Capture the cell that displays the provided text and extract its (x, y) central coordinate. 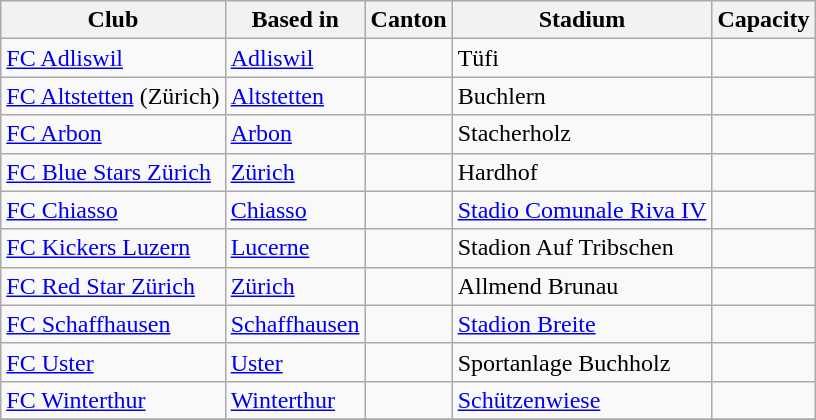
FC Uster (113, 362)
Club (113, 20)
Winterthur (295, 400)
Hardhof (582, 172)
Schaffhausen (295, 324)
FC Adliswil (113, 58)
Capacity (764, 20)
FC Red Star Zürich (113, 286)
Chiasso (295, 210)
Schützenwiese (582, 400)
FC Winterthur (113, 400)
Stacherholz (582, 134)
FC Schaffhausen (113, 324)
Lucerne (295, 248)
FC Chiasso (113, 210)
Arbon (295, 134)
Buchlern (582, 96)
Adliswil (295, 58)
Stadion Auf Tribschen (582, 248)
Allmend Brunau (582, 286)
Stadium (582, 20)
Tüfi (582, 58)
Stadio Comunale Riva IV (582, 210)
Sportanlage Buchholz (582, 362)
Altstetten (295, 96)
FC Altstetten (Zürich) (113, 96)
FC Kickers Luzern (113, 248)
FC Blue Stars Zürich (113, 172)
Stadion Breite (582, 324)
FC Arbon (113, 134)
Canton (408, 20)
Based in (295, 20)
Uster (295, 362)
